Locate the cell with the specified text and output its [x, y] center coordinate. 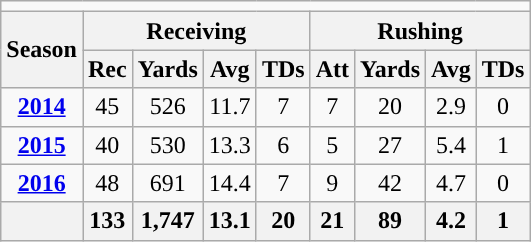
2016 [42, 183]
2.9 [452, 107]
133 [107, 221]
Att [332, 69]
2014 [42, 107]
5 [332, 145]
2015 [42, 145]
Season [42, 50]
526 [168, 107]
45 [107, 107]
21 [332, 221]
13.1 [230, 221]
691 [168, 183]
4.2 [452, 221]
42 [390, 183]
40 [107, 145]
6 [283, 145]
5.4 [452, 145]
48 [107, 183]
27 [390, 145]
1,747 [168, 221]
9 [332, 183]
Receiving [196, 31]
14.4 [230, 183]
Rushing [420, 31]
89 [390, 221]
11.7 [230, 107]
13.3 [230, 145]
4.7 [452, 183]
530 [168, 145]
Rec [107, 69]
